Provide the [X, Y] coordinate of the cell's center where the given text is located.  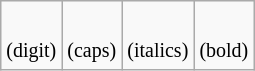
(caps) [92, 36]
(italics) [158, 36]
(bold) [224, 36]
(digit) [32, 36]
